Provide the (X, Y) coordinate of the cell's center where the given text is located.  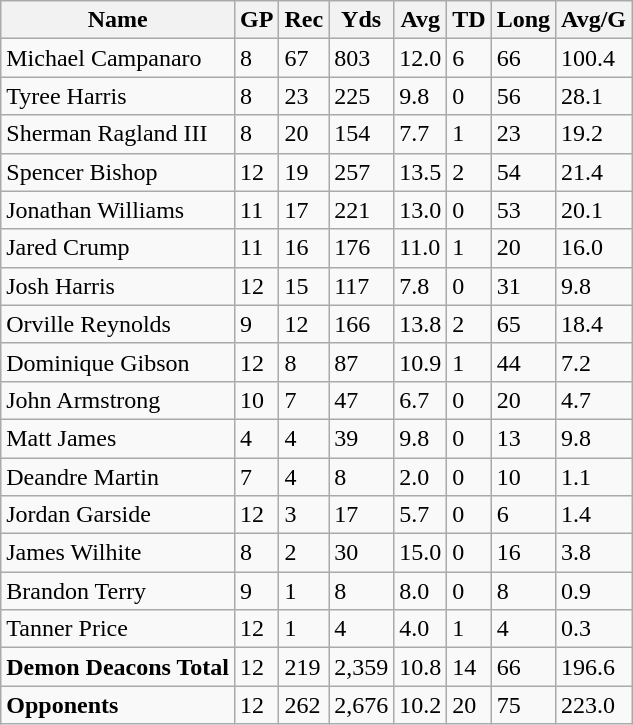
Michael Campanaro (118, 58)
10.2 (420, 705)
15 (304, 286)
Rec (304, 20)
Sherman Ragland III (118, 134)
Dominique Gibson (118, 362)
30 (362, 553)
2,359 (362, 667)
803 (362, 58)
James Wilhite (118, 553)
19 (304, 172)
117 (362, 286)
56 (523, 96)
7.8 (420, 286)
225 (362, 96)
3.8 (594, 553)
Spencer Bishop (118, 172)
54 (523, 172)
Demon Deacons Total (118, 667)
13.5 (420, 172)
12.0 (420, 58)
Tanner Price (118, 629)
19.2 (594, 134)
John Armstrong (118, 400)
7.2 (594, 362)
47 (362, 400)
13.0 (420, 210)
4.7 (594, 400)
13 (523, 438)
Jared Crump (118, 248)
Tyree Harris (118, 96)
Name (118, 20)
Orville Reynolds (118, 324)
4.0 (420, 629)
8.0 (420, 591)
Jordan Garside (118, 515)
Yds (362, 20)
Avg (420, 20)
13.8 (420, 324)
0.3 (594, 629)
5.7 (420, 515)
67 (304, 58)
Deandre Martin (118, 477)
31 (523, 286)
11.0 (420, 248)
262 (304, 705)
Josh Harris (118, 286)
1.1 (594, 477)
154 (362, 134)
10.8 (420, 667)
221 (362, 210)
15.0 (420, 553)
GP (256, 20)
219 (304, 667)
2.0 (420, 477)
21.4 (594, 172)
87 (362, 362)
3 (304, 515)
257 (362, 172)
53 (523, 210)
0.9 (594, 591)
166 (362, 324)
14 (469, 667)
Long (523, 20)
Opponents (118, 705)
1.4 (594, 515)
6.7 (420, 400)
Avg/G (594, 20)
Brandon Terry (118, 591)
196.6 (594, 667)
39 (362, 438)
223.0 (594, 705)
176 (362, 248)
Matt James (118, 438)
100.4 (594, 58)
TD (469, 20)
44 (523, 362)
7.7 (420, 134)
28.1 (594, 96)
10.9 (420, 362)
16.0 (594, 248)
20.1 (594, 210)
Jonathan Williams (118, 210)
75 (523, 705)
65 (523, 324)
18.4 (594, 324)
2,676 (362, 705)
